Find where the given text appears and provide that cell's center as (X, Y) coordinate. 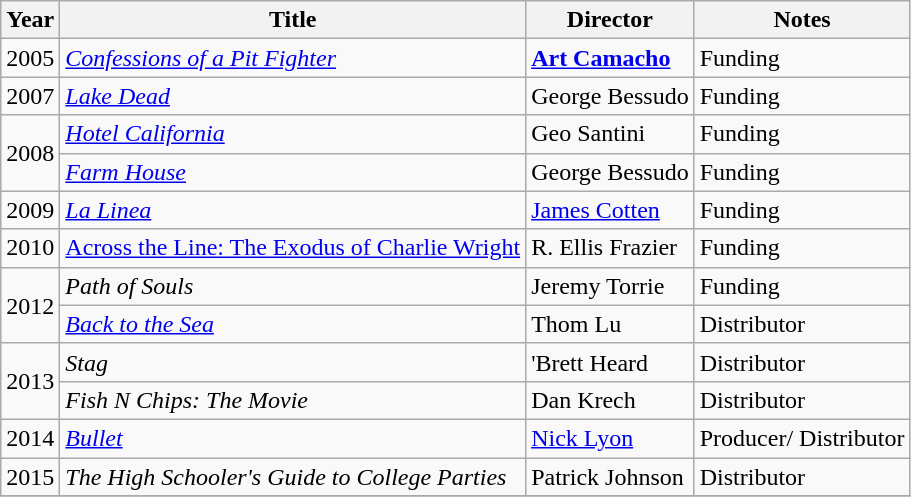
Across the Line: The Exodus of Charlie Wright (293, 248)
Patrick Johnson (610, 477)
Bullet (293, 438)
Director (610, 20)
Thom Lu (610, 324)
Confessions of a Pit Fighter (293, 58)
Year (30, 20)
Stag (293, 362)
The High Schooler's Guide to College Parties (293, 477)
2012 (30, 305)
Art Camacho (610, 58)
2008 (30, 153)
Notes (802, 20)
Jeremy Torrie (610, 286)
Fish N Chips: The Movie (293, 400)
James Cotten (610, 210)
R. Ellis Frazier (610, 248)
Farm House (293, 172)
'Brett Heard (610, 362)
Back to the Sea (293, 324)
2007 (30, 96)
Nick Lyon (610, 438)
2014 (30, 438)
2009 (30, 210)
Geo Santini (610, 134)
La Linea (293, 210)
Dan Krech (610, 400)
Lake Dead (293, 96)
2015 (30, 477)
Producer/ Distributor (802, 438)
2010 (30, 248)
2013 (30, 381)
2005 (30, 58)
Hotel California (293, 134)
Path of Souls (293, 286)
Title (293, 20)
